Scan for the cell matching the given text and deliver its (X, Y) coordinate at center. 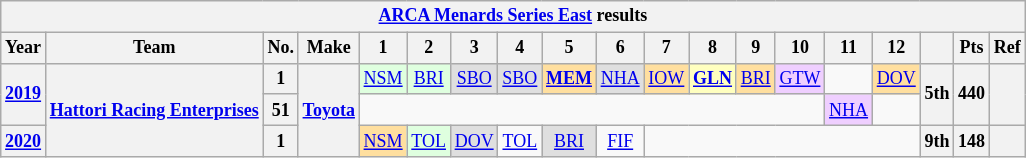
Year (24, 48)
ARCA Menards Series East results (513, 16)
5 (570, 48)
12 (896, 48)
No. (280, 48)
10 (800, 48)
5th (937, 94)
148 (972, 140)
9 (756, 48)
Team (154, 48)
Toyota (328, 110)
11 (849, 48)
7 (666, 48)
Make (328, 48)
GTW (800, 78)
Pts (972, 48)
2019 (24, 94)
8 (713, 48)
4 (520, 48)
6 (620, 48)
FIF (620, 140)
51 (280, 110)
3 (474, 48)
2 (428, 48)
9th (937, 140)
MEM (570, 78)
GLN (713, 78)
Hattori Racing Enterprises (154, 110)
440 (972, 94)
2020 (24, 140)
IOW (666, 78)
Ref (1007, 48)
